Detect which cell encompasses the target text, then output its (X, Y) center coordinate. 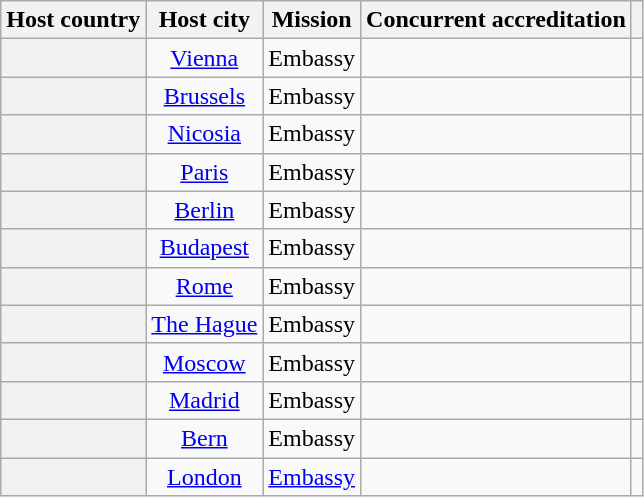
London (204, 477)
Host city (204, 20)
Rome (204, 286)
The Hague (204, 324)
Moscow (204, 362)
Madrid (204, 400)
Paris (204, 172)
Budapest (204, 248)
Vienna (204, 58)
Concurrent accreditation (496, 20)
Host country (74, 20)
Bern (204, 438)
Berlin (204, 210)
Nicosia (204, 134)
Mission (312, 20)
Brussels (204, 96)
